Capture the cell that displays the provided text and extract its [x, y] central coordinate. 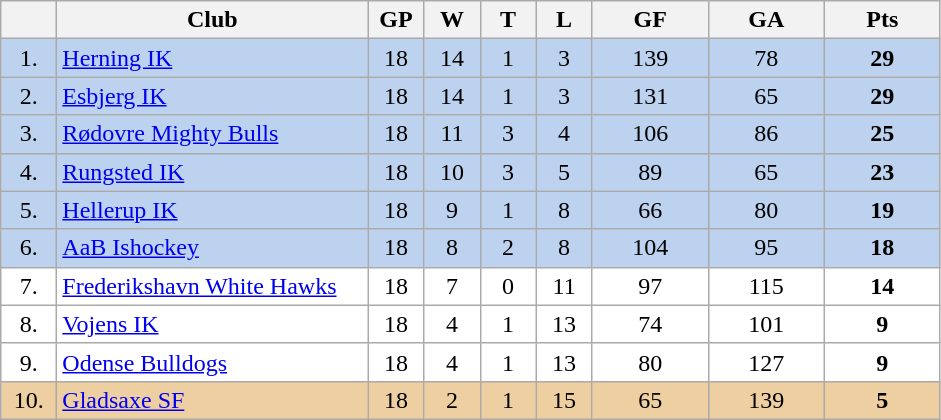
AaB Ishockey [212, 248]
104 [650, 248]
3. [29, 134]
4. [29, 172]
Frederikshavn White Hawks [212, 286]
9. [29, 362]
Rungsted IK [212, 172]
106 [650, 134]
131 [650, 96]
127 [766, 362]
Gladsaxe SF [212, 400]
101 [766, 324]
T [508, 20]
1. [29, 58]
25 [882, 134]
Odense Bulldogs [212, 362]
7. [29, 286]
Hellerup IK [212, 210]
2. [29, 96]
Club [212, 20]
15 [564, 400]
66 [650, 210]
Herning IK [212, 58]
7 [452, 286]
10 [452, 172]
8. [29, 324]
Rødovre Mighty Bulls [212, 134]
Pts [882, 20]
89 [650, 172]
0 [508, 286]
97 [650, 286]
Vojens IK [212, 324]
6. [29, 248]
Esbjerg IK [212, 96]
10. [29, 400]
GP [396, 20]
74 [650, 324]
19 [882, 210]
23 [882, 172]
5. [29, 210]
L [564, 20]
GA [766, 20]
95 [766, 248]
W [452, 20]
86 [766, 134]
115 [766, 286]
GF [650, 20]
78 [766, 58]
